Extract the (x, y) coordinate from the center of the cell holding the provided text.  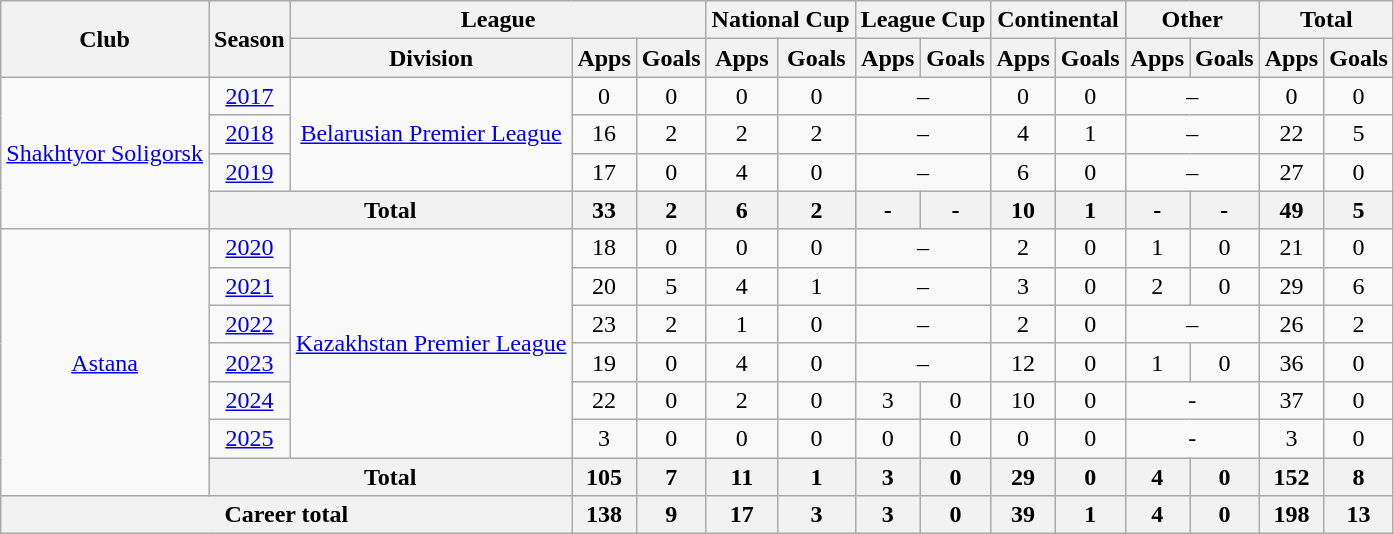
2023 (249, 362)
Shakhtyor Soligorsk (105, 153)
Club (105, 39)
11 (742, 477)
2025 (249, 438)
Continental (1058, 20)
2022 (249, 324)
8 (1359, 477)
152 (1291, 477)
37 (1291, 400)
2021 (249, 286)
19 (604, 362)
13 (1359, 515)
2019 (249, 172)
2024 (249, 400)
League (498, 20)
2017 (249, 96)
Astana (105, 362)
Career total (286, 515)
33 (604, 210)
26 (1291, 324)
138 (604, 515)
9 (671, 515)
23 (604, 324)
Belarusian Premier League (431, 134)
105 (604, 477)
7 (671, 477)
Kazakhstan Premier League (431, 343)
2020 (249, 248)
18 (604, 248)
49 (1291, 210)
National Cup (780, 20)
12 (1023, 362)
20 (604, 286)
16 (604, 134)
36 (1291, 362)
198 (1291, 515)
39 (1023, 515)
Season (249, 39)
Other (1192, 20)
21 (1291, 248)
League Cup (923, 20)
2018 (249, 134)
Division (431, 58)
27 (1291, 172)
